Output the [x, y] coordinate of the center of the cell containing the given text.  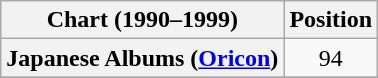
Chart (1990–1999) [142, 20]
94 [331, 58]
Japanese Albums (Oricon) [142, 58]
Position [331, 20]
